Detect which cell encompasses the target text, then output its (x, y) center coordinate. 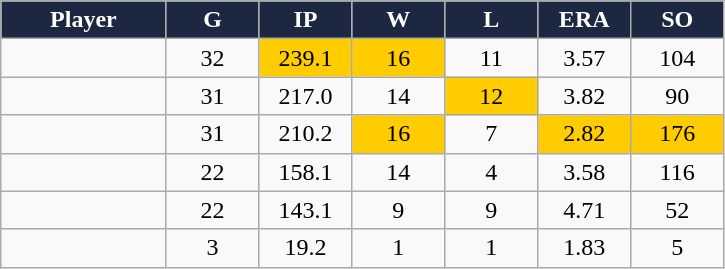
3.58 (584, 172)
210.2 (306, 134)
1.83 (584, 248)
12 (492, 96)
52 (678, 210)
L (492, 20)
SO (678, 20)
3.82 (584, 96)
G (212, 20)
7 (492, 134)
11 (492, 58)
IP (306, 20)
90 (678, 96)
176 (678, 134)
ERA (584, 20)
3.57 (584, 58)
217.0 (306, 96)
143.1 (306, 210)
158.1 (306, 172)
W (398, 20)
Player (84, 20)
32 (212, 58)
4.71 (584, 210)
5 (678, 248)
116 (678, 172)
2.82 (584, 134)
19.2 (306, 248)
239.1 (306, 58)
3 (212, 248)
4 (492, 172)
104 (678, 58)
